Determine the (X, Y) coordinate at the center of the cell enclosing the given text.  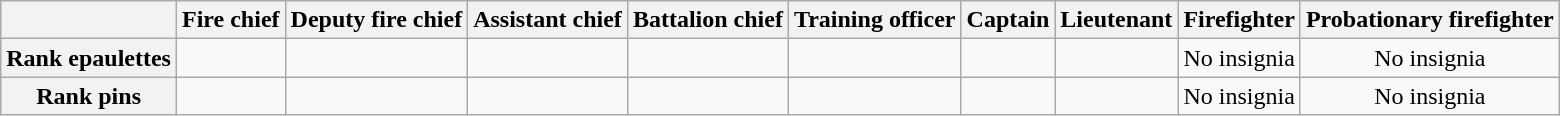
Rank epaulettes (89, 58)
Fire chief (230, 20)
Lieutenant (1116, 20)
Firefighter (1240, 20)
Deputy fire chief (376, 20)
Assistant chief (548, 20)
Battalion chief (708, 20)
Training officer (874, 20)
Probationary firefighter (1430, 20)
Rank pins (89, 96)
Captain (1008, 20)
